Capture the cell that displays the provided text and extract its [X, Y] central coordinate. 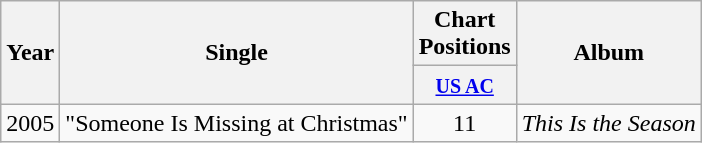
Year [30, 52]
This Is the Season [608, 123]
11 [464, 123]
2005 [30, 123]
Chart Positions [464, 34]
"Someone Is Missing at Christmas" [236, 123]
US AC [464, 85]
Single [236, 52]
Album [608, 52]
